Identify which cell holds the provided text, then report its [X, Y] central coordinate. 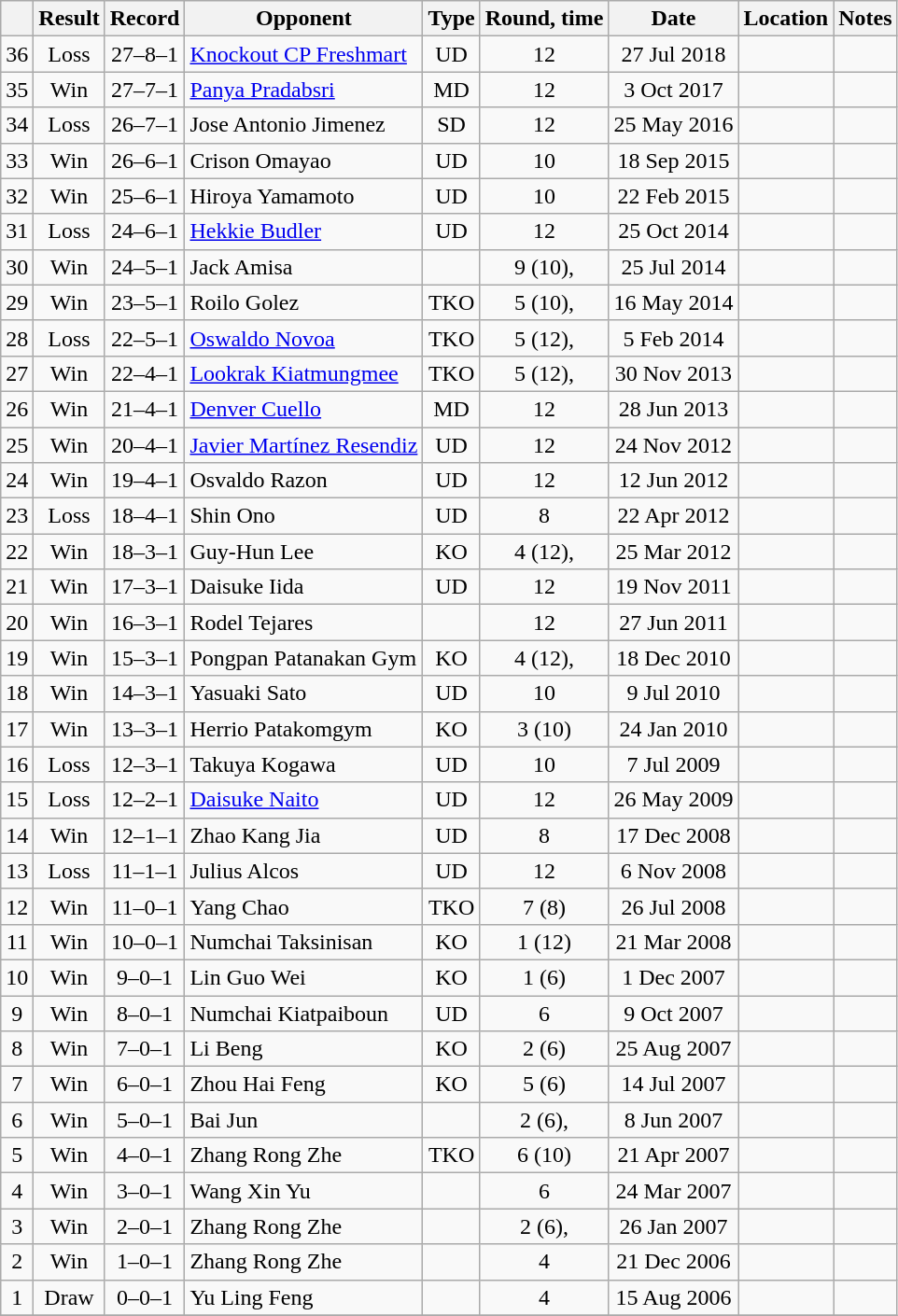
27–8–1 [145, 54]
27–7–1 [145, 90]
Lin Guo Wei [304, 977]
15–3–1 [145, 658]
25 Oct 2014 [674, 231]
6 (10) [544, 1155]
11–1–1 [145, 871]
6–0–1 [145, 1085]
Hekkie Budler [304, 231]
12 Jun 2012 [674, 481]
11 [17, 942]
28 Jun 2013 [674, 409]
22 Feb 2015 [674, 196]
18 Sep 2015 [674, 161]
17 [17, 729]
26–7–1 [145, 125]
6 Nov 2008 [674, 871]
5–0–1 [145, 1120]
19 Nov 2011 [674, 587]
1–0–1 [145, 1262]
21 Apr 2007 [674, 1155]
9 Oct 2007 [674, 1013]
Daisuke Naito [304, 800]
24–5–1 [145, 267]
12–1–1 [145, 835]
24 [17, 481]
Oswaldo Novoa [304, 338]
21–4–1 [145, 409]
5 [17, 1155]
25 [17, 445]
Guy-Hun Lee [304, 552]
Hiroya Yamamoto [304, 196]
9–0–1 [145, 977]
7–0–1 [145, 1049]
9 Jul 2010 [674, 693]
Javier Martínez Resendiz [304, 445]
15 [17, 800]
Round, time [544, 19]
Draw [69, 1297]
20–4–1 [145, 445]
Notes [865, 19]
22 [17, 552]
12–3–1 [145, 764]
Osvaldo Razon [304, 481]
Record [145, 19]
24 Mar 2007 [674, 1191]
12–2–1 [145, 800]
Date [674, 19]
2 [17, 1262]
25 May 2016 [674, 125]
Result [69, 19]
17–3–1 [145, 587]
5 Feb 2014 [674, 338]
24 Nov 2012 [674, 445]
24–6–1 [145, 231]
31 [17, 231]
26 [17, 409]
27 [17, 373]
28 [17, 338]
22–4–1 [145, 373]
16 May 2014 [674, 302]
Rodel Tejares [304, 623]
19–4–1 [145, 481]
Daisuke Iida [304, 587]
21 Dec 2006 [674, 1262]
7 Jul 2009 [674, 764]
16–3–1 [145, 623]
14 [17, 835]
17 Dec 2008 [674, 835]
27 Jun 2011 [674, 623]
22 Apr 2012 [674, 516]
Li Beng [304, 1049]
Zhao Kang Jia [304, 835]
Shin Ono [304, 516]
Opponent [304, 19]
26 May 2009 [674, 800]
0–0–1 [145, 1297]
32 [17, 196]
4–0–1 [145, 1155]
1 (12) [544, 942]
18–3–1 [145, 552]
Type [452, 19]
30 Nov 2013 [674, 373]
Numchai Kiatpaiboun [304, 1013]
36 [17, 54]
Herrio Patakomgym [304, 729]
5 (6) [544, 1085]
30 [17, 267]
Panya Pradabsri [304, 90]
23–5–1 [145, 302]
13–3–1 [145, 729]
7 [17, 1085]
20 [17, 623]
Lookrak Kiatmungmee [304, 373]
3 [17, 1226]
9 [17, 1013]
11–0–1 [145, 906]
3 Oct 2017 [674, 90]
35 [17, 90]
18 Dec 2010 [674, 658]
Numchai Taksinisan [304, 942]
Yu Ling Feng [304, 1297]
2 (6) [544, 1049]
25 Mar 2012 [674, 552]
29 [17, 302]
3–0–1 [145, 1191]
25 Aug 2007 [674, 1049]
15 Aug 2006 [674, 1297]
Denver Cuello [304, 409]
25 Jul 2014 [674, 267]
9 (10), [544, 267]
Jack Amisa [304, 267]
19 [17, 658]
Jose Antonio Jimenez [304, 125]
Yang Chao [304, 906]
Crison Omayao [304, 161]
Takuya Kogawa [304, 764]
10–0–1 [145, 942]
24 Jan 2010 [674, 729]
SD [452, 125]
2–0–1 [145, 1226]
8 Jun 2007 [674, 1120]
8–0–1 [145, 1013]
Julius Alcos [304, 871]
21 Mar 2008 [674, 942]
21 [17, 587]
26–6–1 [145, 161]
1 [17, 1297]
Bai Jun [304, 1120]
5 (10), [544, 302]
33 [17, 161]
14–3–1 [145, 693]
22–5–1 [145, 338]
Yasuaki Sato [304, 693]
3 (10) [544, 729]
Roilo Golez [304, 302]
Location [786, 19]
1 (6) [544, 977]
27 Jul 2018 [674, 54]
18 [17, 693]
7 (8) [544, 906]
26 Jul 2008 [674, 906]
26 Jan 2007 [674, 1226]
1 Dec 2007 [674, 977]
Knockout CP Freshmart [304, 54]
Zhou Hai Feng [304, 1085]
25–6–1 [145, 196]
34 [17, 125]
23 [17, 516]
18–4–1 [145, 516]
16 [17, 764]
14 Jul 2007 [674, 1085]
13 [17, 871]
Wang Xin Yu [304, 1191]
Pongpan Patanakan Gym [304, 658]
